Return [X, Y] of the center of cell containing provided text 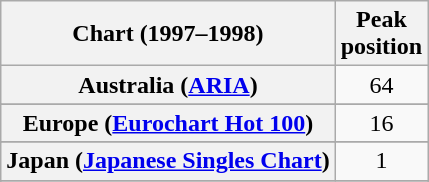
Chart (1997–1998) [168, 34]
16 [381, 123]
Australia (ARIA) [168, 85]
Japan (Japanese Singles Chart) [168, 161]
Peakposition [381, 34]
1 [381, 161]
Europe (Eurochart Hot 100) [168, 123]
64 [381, 85]
